Locate the cell with the specified text and output its (X, Y) center coordinate. 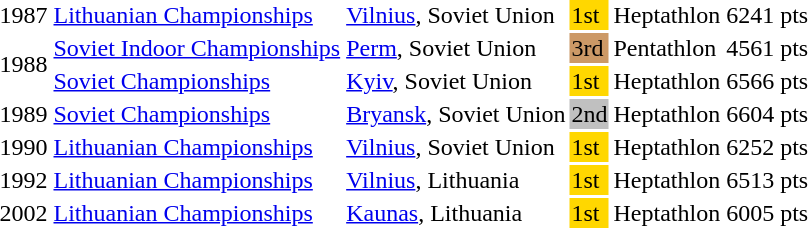
Bryansk, Soviet Union (456, 114)
Vilnius, Lithuania (456, 180)
Perm, Soviet Union (456, 48)
Kyiv, Soviet Union (456, 81)
Soviet Indoor Championships (197, 48)
3rd (590, 48)
2nd (590, 114)
Pentathlon (667, 48)
Kaunas, Lithuania (456, 213)
